Extract the [X, Y] coordinate from the center of the cell holding the provided text.  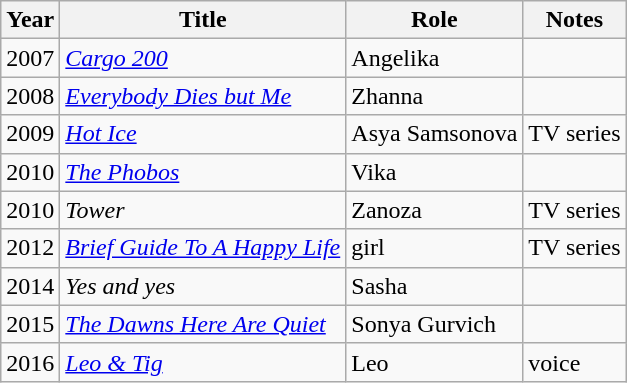
Zanoza [434, 210]
Asya Samsonova [434, 134]
2009 [30, 134]
The Dawns Here Are Quiet [203, 324]
Cargo 200 [203, 58]
The Phobos [203, 172]
Vika [434, 172]
Sonya Gurvich [434, 324]
2015 [30, 324]
Hot Ice [203, 134]
Year [30, 20]
2014 [30, 286]
2008 [30, 96]
2016 [30, 362]
Sasha [434, 286]
Angelika [434, 58]
Title [203, 20]
2012 [30, 248]
Role [434, 20]
Zhanna [434, 96]
Notes [574, 20]
Leo & Tig [203, 362]
Everybody Dies but Me [203, 96]
2007 [30, 58]
Tower [203, 210]
Brief Guide To A Happy Life [203, 248]
voice [574, 362]
Leo [434, 362]
Yes and yes [203, 286]
girl [434, 248]
